For the text-containing cell, return its midpoint in (x, y) coordinate format. 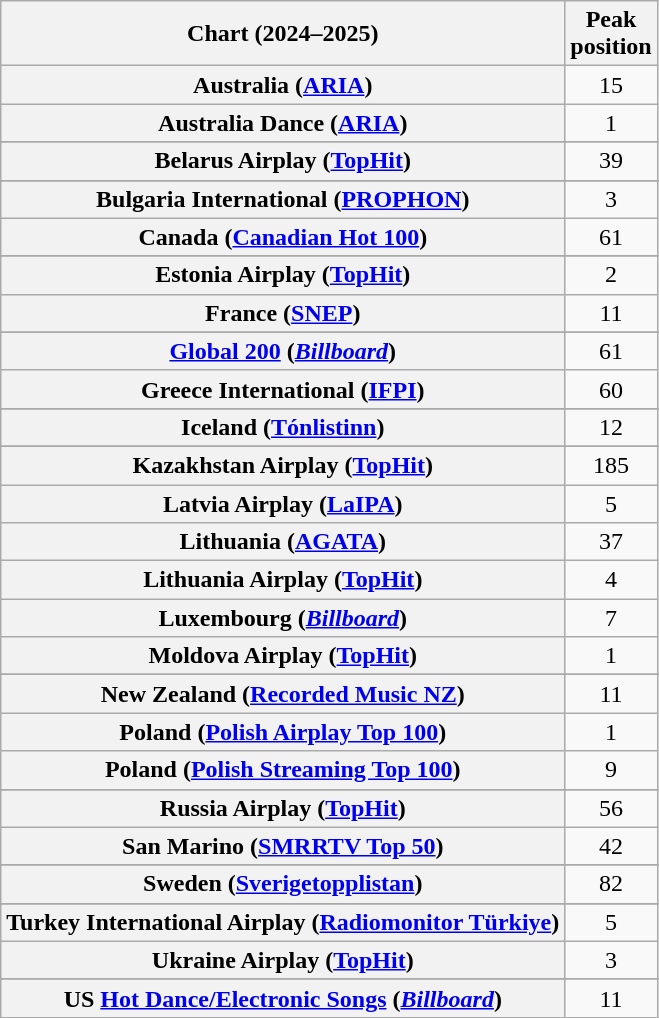
Lithuania Airplay (TopHit) (283, 580)
56 (611, 808)
Canada (Canadian Hot 100) (283, 237)
Sweden (Sverigetopplistan) (283, 884)
France (SNEP) (283, 313)
12 (611, 427)
Ukraine Airplay (TopHit) (283, 960)
42 (611, 846)
New Zealand (Recorded Music NZ) (283, 694)
Bulgaria International (PROPHON) (283, 199)
9 (611, 770)
San Marino (SMRRTV Top 50) (283, 846)
Global 200 (Billboard) (283, 351)
37 (611, 542)
Moldova Airplay (TopHit) (283, 656)
185 (611, 465)
82 (611, 884)
Iceland (Tónlistinn) (283, 427)
Russia Airplay (TopHit) (283, 808)
7 (611, 618)
Australia (ARIA) (283, 85)
15 (611, 85)
Lithuania (AGATA) (283, 542)
Turkey International Airplay (Radiomonitor Türkiye) (283, 922)
60 (611, 389)
39 (611, 161)
Peakposition (611, 34)
Kazakhstan Airplay (TopHit) (283, 465)
Latvia Airplay (LaIPA) (283, 503)
Australia Dance (ARIA) (283, 123)
Chart (2024–2025) (283, 34)
4 (611, 580)
Belarus Airplay (TopHit) (283, 161)
Poland (Polish Airplay Top 100) (283, 732)
US Hot Dance/Electronic Songs (Billboard) (283, 998)
2 (611, 275)
Estonia Airplay (TopHit) (283, 275)
Luxembourg (Billboard) (283, 618)
Greece International (IFPI) (283, 389)
Poland (Polish Streaming Top 100) (283, 770)
